Find where the given text appears and provide that cell's center as (x, y) coordinate. 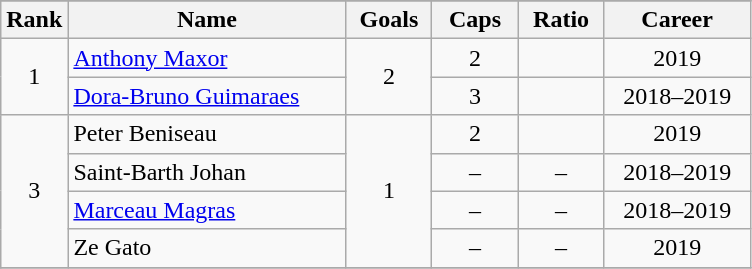
Goals (389, 20)
Peter Beniseau (207, 134)
Name (207, 20)
Ze Gato (207, 248)
Rank (34, 20)
Caps (475, 20)
Ratio (561, 20)
Saint-Barth Johan (207, 172)
Dora-Bruno Guimaraes (207, 96)
Anthony Maxor (207, 58)
Marceau Magras (207, 210)
Career (677, 20)
